Find where the given text appears and provide that cell's center as (X, Y) coordinate. 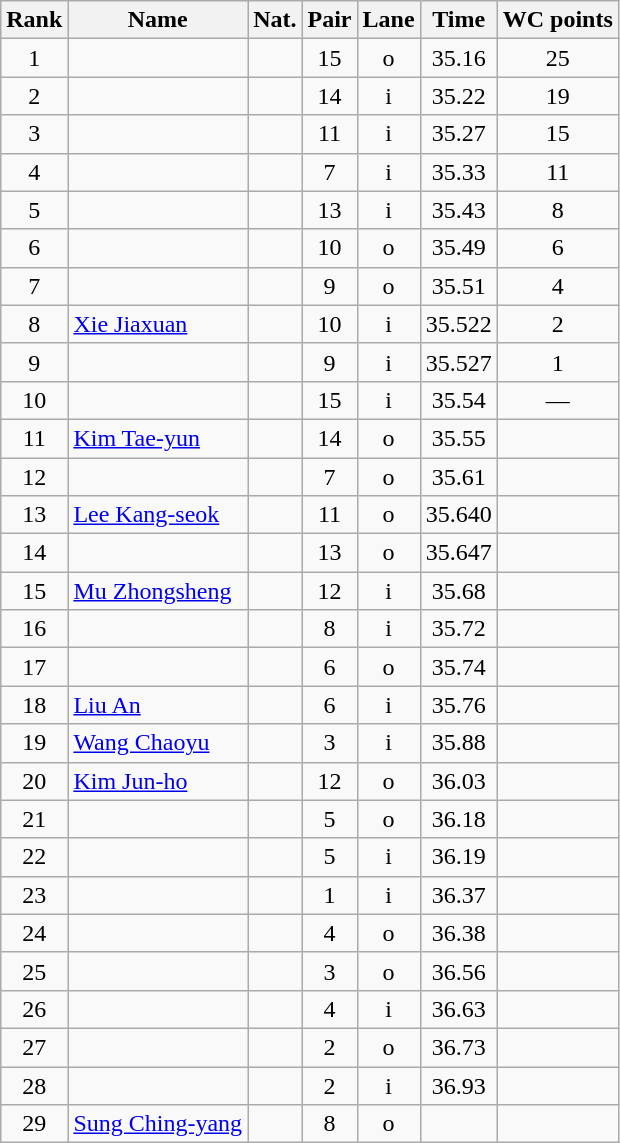
36.38 (458, 933)
Mu Zhongsheng (158, 591)
Xie Jiaxuan (158, 324)
35.33 (458, 172)
— (558, 400)
35.55 (458, 438)
35.74 (458, 667)
36.03 (458, 781)
36.37 (458, 895)
WC points (558, 20)
35.640 (458, 515)
Name (158, 20)
36.73 (458, 1047)
24 (34, 933)
35.76 (458, 705)
18 (34, 705)
35.522 (458, 324)
35.72 (458, 629)
35.27 (458, 134)
Rank (34, 20)
Sung Ching-yang (158, 1124)
35.43 (458, 210)
26 (34, 1009)
36.93 (458, 1085)
36.19 (458, 857)
35.647 (458, 553)
Pair (330, 20)
36.18 (458, 819)
Lee Kang-seok (158, 515)
21 (34, 819)
35.88 (458, 743)
22 (34, 857)
36.56 (458, 971)
29 (34, 1124)
16 (34, 629)
Wang Chaoyu (158, 743)
35.51 (458, 286)
35.54 (458, 400)
35.16 (458, 58)
Kim Jun-ho (158, 781)
Time (458, 20)
35.49 (458, 248)
35.68 (458, 591)
28 (34, 1085)
35.527 (458, 362)
23 (34, 895)
Nat. (275, 20)
Lane (388, 20)
36.63 (458, 1009)
35.22 (458, 96)
35.61 (458, 477)
20 (34, 781)
Kim Tae-yun (158, 438)
17 (34, 667)
Liu An (158, 705)
27 (34, 1047)
